Search for the cell housing the specified text and yield its [x, y] center coordinate. 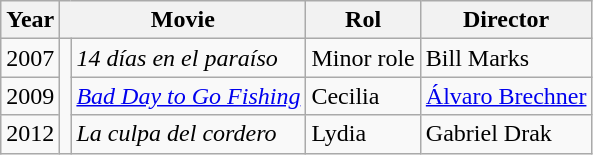
2012 [30, 134]
Bill Marks [506, 58]
Movie [183, 20]
La culpa del cordero [188, 134]
14 días en el paraíso [188, 58]
Minor role [363, 58]
2009 [30, 96]
Rol [363, 20]
2007 [30, 58]
Year [30, 20]
Director [506, 20]
Gabriel Drak [506, 134]
Cecilia [363, 96]
Bad Day to Go Fishing [188, 96]
Álvaro Brechner [506, 96]
Lydia [363, 134]
